Return the (X, Y) coordinate for the center point of the cell that contains the specified text.  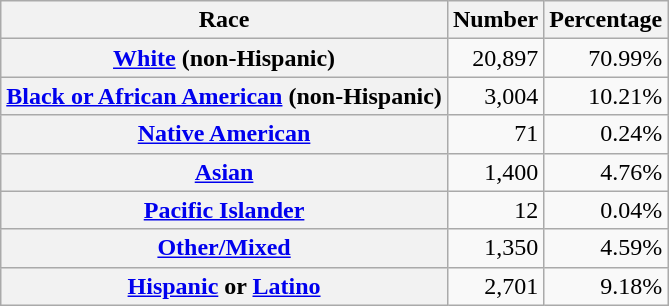
20,897 (495, 58)
0.24% (606, 134)
Number (495, 20)
Percentage (606, 20)
10.21% (606, 96)
3,004 (495, 96)
Native American (224, 134)
4.76% (606, 172)
4.59% (606, 248)
Race (224, 20)
0.04% (606, 210)
1,350 (495, 248)
Hispanic or Latino (224, 286)
White (non-Hispanic) (224, 58)
9.18% (606, 286)
Black or African American (non-Hispanic) (224, 96)
70.99% (606, 58)
Pacific Islander (224, 210)
1,400 (495, 172)
Other/Mixed (224, 248)
12 (495, 210)
2,701 (495, 286)
Asian (224, 172)
71 (495, 134)
